For the text-containing cell, return its midpoint in (x, y) coordinate format. 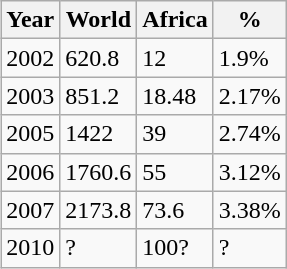
39 (175, 134)
1422 (98, 134)
55 (175, 172)
2006 (30, 172)
World (98, 20)
2003 (30, 96)
2.74% (250, 134)
851.2 (98, 96)
12 (175, 58)
1.9% (250, 58)
% (250, 20)
73.6 (175, 210)
2007 (30, 210)
3.38% (250, 210)
2005 (30, 134)
2002 (30, 58)
Africa (175, 20)
Year (30, 20)
620.8 (98, 58)
2010 (30, 248)
3.12% (250, 172)
100? (175, 248)
18.48 (175, 96)
2.17% (250, 96)
2173.8 (98, 210)
1760.6 (98, 172)
